Find where the given text appears and provide that cell's center as [X, Y] coordinate. 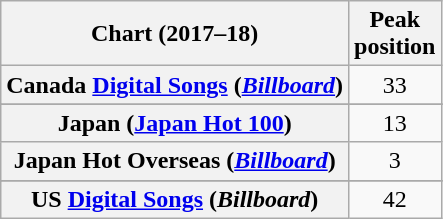
Japan (Japan Hot 100) [175, 123]
33 [395, 85]
Canada Digital Songs (Billboard) [175, 85]
US Digital Songs (Billboard) [175, 199]
Japan Hot Overseas (Billboard) [175, 161]
42 [395, 199]
13 [395, 123]
Peak position [395, 34]
3 [395, 161]
Chart (2017–18) [175, 34]
